Provide the [x, y] coordinate of the cell's center where the given text is located.  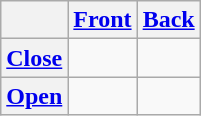
Open [34, 96]
Close [34, 58]
Front [102, 20]
Back [168, 20]
